Determine the [X, Y] coordinate at the center of the cell enclosing the given text.  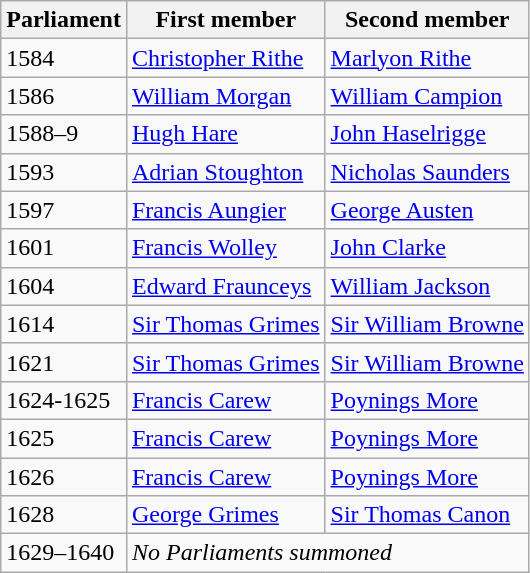
George Grimes [226, 515]
1626 [64, 477]
Sir Thomas Canon [427, 515]
1601 [64, 248]
Francis Wolley [226, 248]
1593 [64, 172]
1624-1625 [64, 400]
Second member [427, 20]
First member [226, 20]
1625 [64, 438]
Edward Fraunceys [226, 286]
Christopher Rithe [226, 58]
Hugh Hare [226, 134]
1629–1640 [64, 553]
1614 [64, 324]
1586 [64, 96]
John Haselrigge [427, 134]
William Jackson [427, 286]
1597 [64, 210]
William Morgan [226, 96]
1628 [64, 515]
William Campion [427, 96]
1588–9 [64, 134]
John Clarke [427, 248]
Nicholas Saunders [427, 172]
1621 [64, 362]
Parliament [64, 20]
Adrian Stoughton [226, 172]
Marlyon Rithe [427, 58]
George Austen [427, 210]
No Parliaments summoned [328, 553]
1584 [64, 58]
1604 [64, 286]
Francis Aungier [226, 210]
